Return the [X, Y] coordinate for the center point of the cell that contains the specified text.  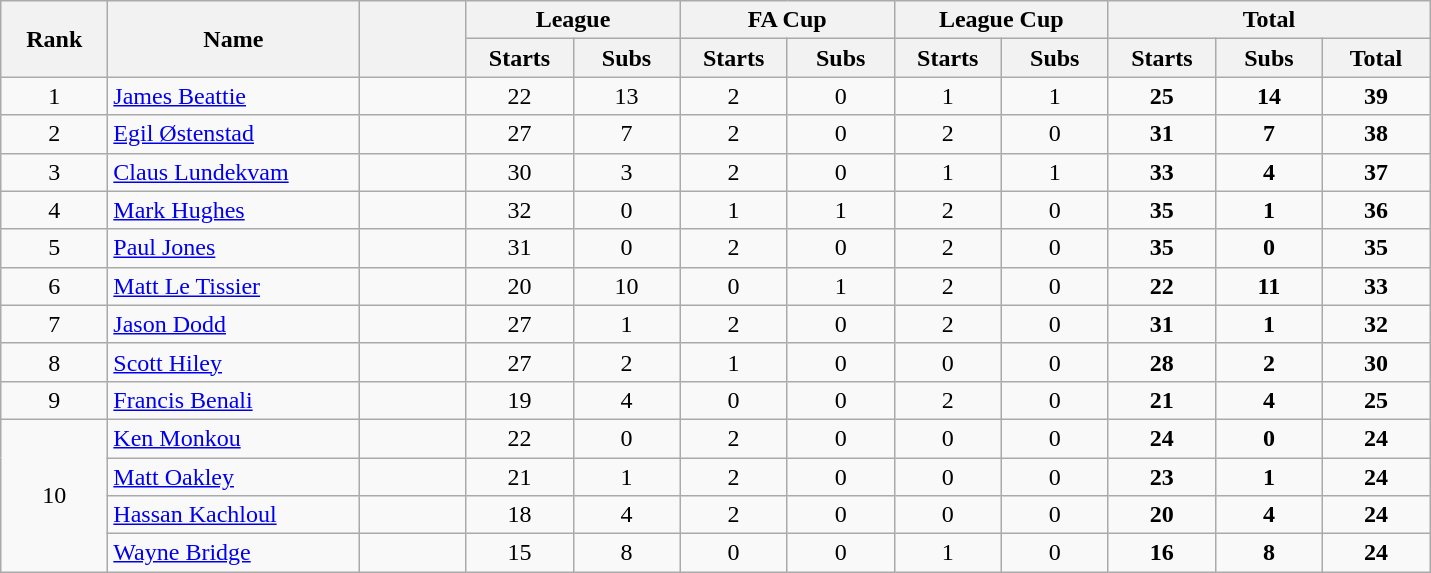
James Beattie [234, 96]
League Cup [1001, 20]
Matt Le Tissier [234, 286]
38 [1376, 134]
Name [234, 39]
Francis Benali [234, 400]
Mark Hughes [234, 210]
14 [1268, 96]
Claus Lundekvam [234, 172]
13 [626, 96]
15 [520, 553]
23 [1162, 477]
36 [1376, 210]
16 [1162, 553]
39 [1376, 96]
28 [1162, 362]
6 [54, 286]
FA Cup [787, 20]
5 [54, 248]
Scott Hiley [234, 362]
11 [1268, 286]
League [573, 20]
18 [520, 515]
9 [54, 400]
Ken Monkou [234, 438]
19 [520, 400]
Rank [54, 39]
Hassan Kachloul [234, 515]
Jason Dodd [234, 324]
Wayne Bridge [234, 553]
Paul Jones [234, 248]
Egil Østenstad [234, 134]
37 [1376, 172]
Matt Oakley [234, 477]
